Find where the given text appears and provide that cell's center as (x, y) coordinate. 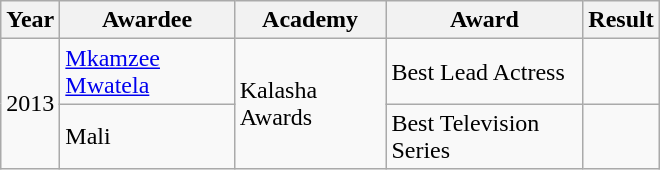
Awardee (147, 20)
Year (30, 20)
Result (621, 20)
Mkamzee Mwatela (147, 72)
Award (484, 20)
Mali (147, 136)
Academy (310, 20)
Best Lead Actress (484, 72)
2013 (30, 104)
Best Television Series (484, 136)
Kalasha Awards (310, 104)
